Scan for the cell matching the given text and deliver its [X, Y] coordinate at center. 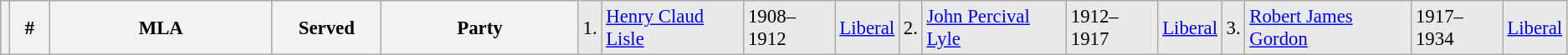
Robert James Gordon [1329, 28]
1912–1917 [1113, 28]
1. [590, 28]
1917–1934 [1458, 28]
Party [480, 28]
John Percival Lyle [994, 28]
3. [1233, 28]
# [29, 28]
Served [326, 28]
1908–1912 [790, 28]
Henry Claud Lisle [673, 28]
2. [910, 28]
MLA [161, 28]
